Return (x, y) of the center of cell containing provided text 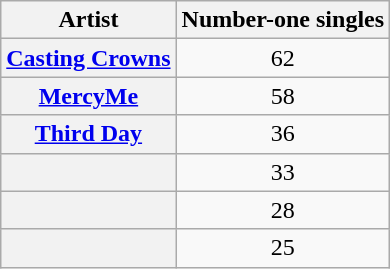
Artist (88, 20)
62 (283, 58)
Third Day (88, 134)
58 (283, 96)
Casting Crowns (88, 58)
28 (283, 210)
MercyMe (88, 96)
Number-one singles (283, 20)
25 (283, 248)
33 (283, 172)
36 (283, 134)
